Extract the [x, y] coordinate from the center of the cell holding the provided text.  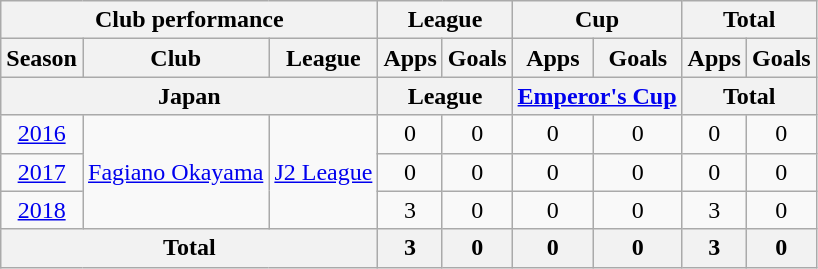
J2 League [324, 172]
Club performance [190, 20]
Emperor's Cup [597, 96]
Season [42, 58]
Cup [597, 20]
2017 [42, 172]
2018 [42, 210]
Japan [190, 96]
Club [175, 58]
Fagiano Okayama [175, 172]
2016 [42, 134]
